Determine the [x, y] coordinate at the center of the cell enclosing the given text.  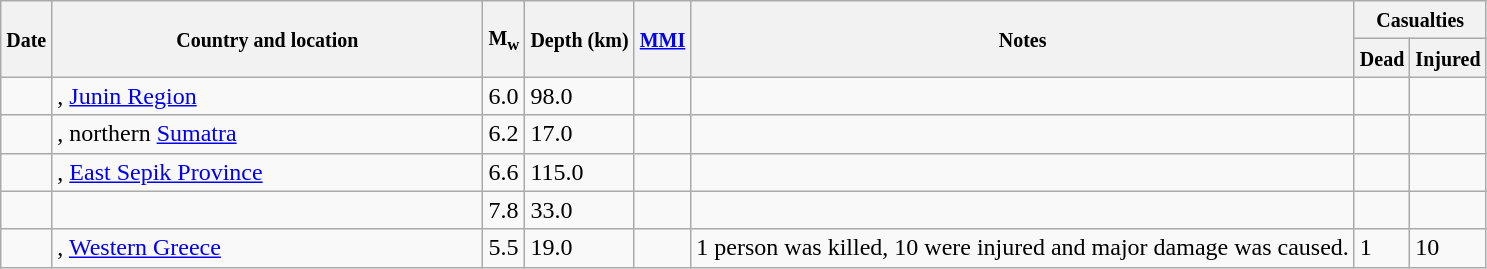
10 [1448, 248]
6.6 [504, 172]
5.5 [504, 248]
115.0 [580, 172]
6.2 [504, 134]
17.0 [580, 134]
1 [1382, 248]
33.0 [580, 210]
Date [26, 39]
7.8 [504, 210]
Casualties [1420, 20]
MMI [662, 39]
Country and location [268, 39]
98.0 [580, 96]
, East Sepik Province [268, 172]
Notes [1023, 39]
Depth (km) [580, 39]
, Western Greece [268, 248]
Mw [504, 39]
1 person was killed, 10 were injured and major damage was caused. [1023, 248]
, Junin Region [268, 96]
19.0 [580, 248]
Injured [1448, 58]
6.0 [504, 96]
, northern Sumatra [268, 134]
Dead [1382, 58]
